Provide the [X, Y] coordinate of the cell's center where the given text is located.  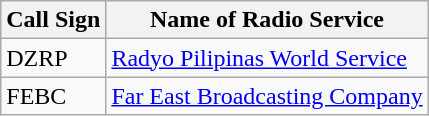
FEBC [54, 96]
DZRP [54, 58]
Radyo Pilipinas World Service [267, 58]
Call Sign [54, 20]
Far East Broadcasting Company [267, 96]
Name of Radio Service [267, 20]
